Pinpoint the cell where the given text exists, returning its (X, Y) midpoint coordinate. 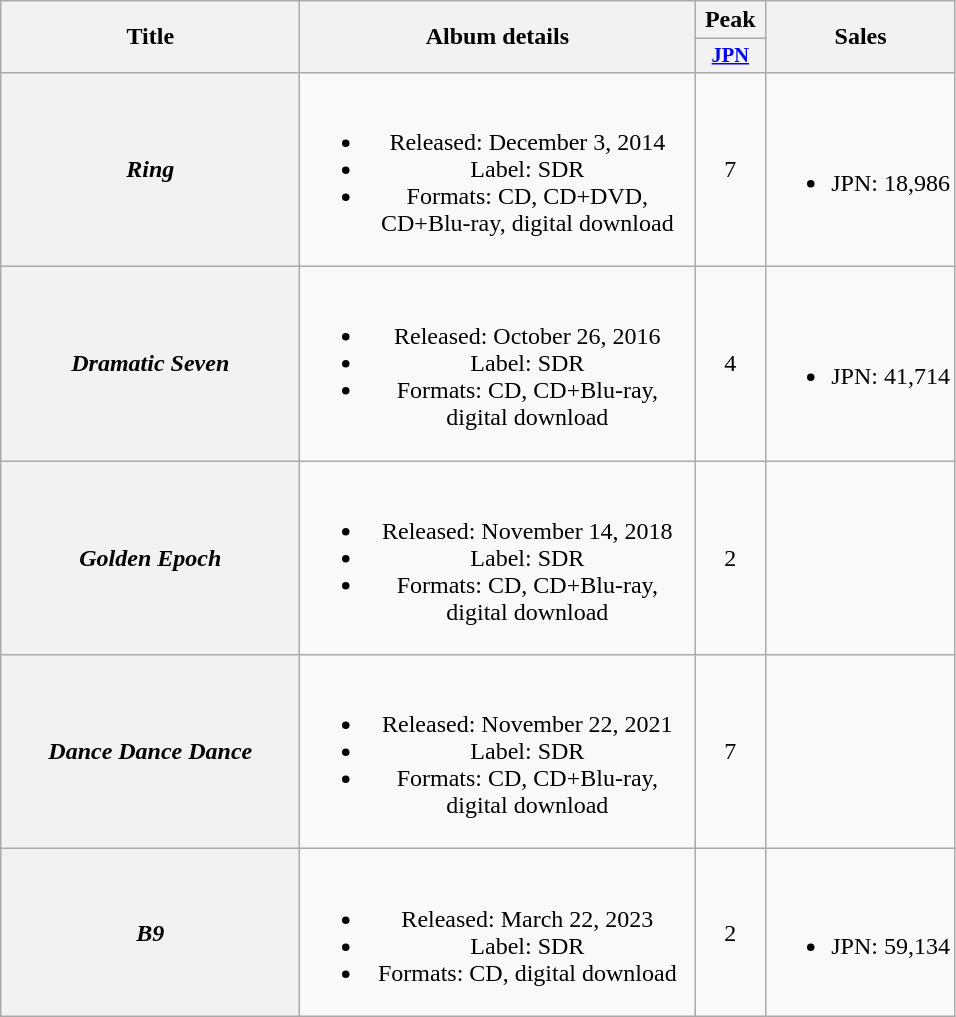
Released: December 3, 2014Label: SDRFormats: CD, CD+DVD, CD+Blu-ray, digital download (498, 169)
Peak (730, 20)
Sales (861, 37)
4 (730, 364)
Dramatic Seven (150, 364)
B9 (150, 932)
Dance Dance Dance (150, 752)
Golden Epoch (150, 558)
Released: November 14, 2018Label: SDRFormats: CD, CD+Blu-ray, digital download (498, 558)
JPN (730, 56)
Ring (150, 169)
Released: November 22, 2021Label: SDRFormats: CD, CD+Blu-ray, digital download (498, 752)
Title (150, 37)
JPN: 18,986 (861, 169)
JPN: 59,134 (861, 932)
Album details (498, 37)
Released: March 22, 2023Label: SDRFormats: CD, digital download (498, 932)
JPN: 41,714 (861, 364)
Released: October 26, 2016Label: SDRFormats: CD, CD+Blu-ray, digital download (498, 364)
